Detect which cell encompasses the target text, then output its [x, y] center coordinate. 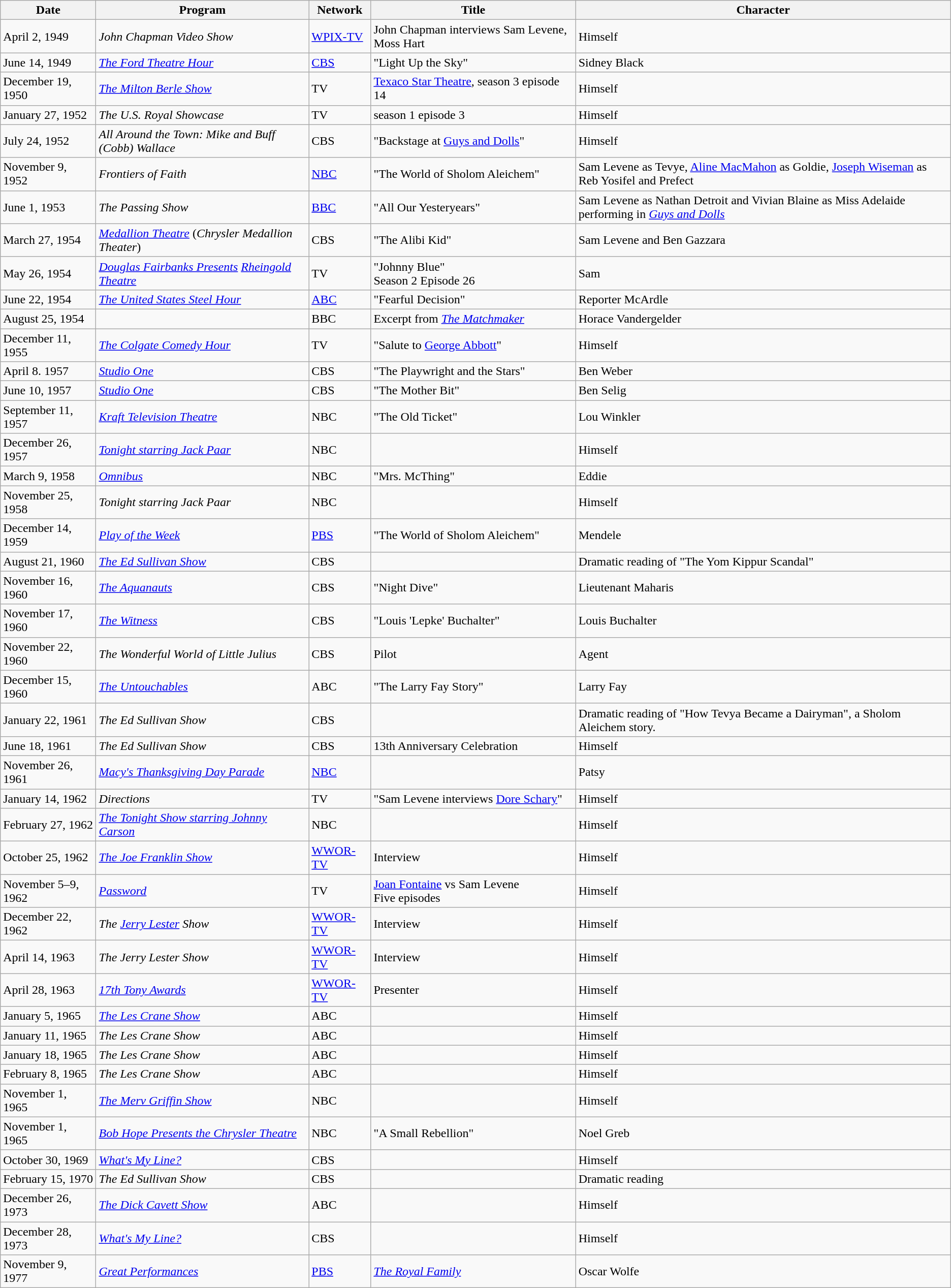
Character [763, 10]
"Light Up the Sky" [473, 62]
"The Old Ticket" [473, 417]
"Salute to George Abbott" [473, 344]
The Untouchables [202, 687]
WPIX-TV [340, 37]
April 14, 1963 [48, 957]
Noel Greb [763, 1133]
Sam Levene as Tevye, Aline MacMahon as Goldie, Joseph Wiseman as Reb Yosifel and Prefect [763, 174]
Medallion Theatre (Chrysler Medallion Theater) [202, 240]
The Dick Cavett Show [202, 1205]
November 17, 1960 [48, 621]
Title [473, 10]
John Chapman Video Show [202, 37]
Lieutenant Maharis [763, 587]
Play of the Week [202, 536]
Patsy [763, 772]
October 30, 1969 [48, 1159]
Sam Levene and Ben Gazzara [763, 240]
Network [340, 10]
Louis Buchalter [763, 621]
All Around the Town: Mike and Buff (Cobb) Wallace [202, 141]
November 5–9, 1962 [48, 891]
Sam Levene as Nathan Detroit and Vivian Blaine as Miss Adelaide performing in Guys and Dolls [763, 207]
Douglas Fairbanks Presents Rheingold Theatre [202, 273]
December 22, 1962 [48, 924]
July 24, 1952 [48, 141]
June 14, 1949 [48, 62]
"All Our Yesteryears" [473, 207]
January 5, 1965 [48, 1016]
Larry Fay [763, 687]
Password [202, 891]
"Fearful Decision" [473, 299]
The U.S. Royal Showcase [202, 115]
April 28, 1963 [48, 990]
Dramatic reading [763, 1179]
October 25, 1962 [48, 858]
Texaco Star Theatre, season 3 episode 14 [473, 88]
November 22, 1960 [48, 653]
"Mrs. McThing" [473, 476]
The Merv Griffin Show [202, 1101]
Lou Winkler [763, 417]
17th Tony Awards [202, 990]
December 28, 1973 [48, 1238]
Dramatic reading of "How Tevya Became a Dairyman", a Sholom Aleichem story. [763, 719]
November 9, 1952 [48, 174]
September 11, 1957 [48, 417]
November 25, 1958 [48, 502]
Agent [763, 653]
April 8. 1957 [48, 371]
Bob Hope Presents the Chrysler Theatre [202, 1133]
February 27, 1962 [48, 825]
The Milton Berle Show [202, 88]
"Sam Levene interviews Dore Schary" [473, 798]
Eddie [763, 476]
Frontiers of Faith [202, 174]
The United States Steel Hour [202, 299]
April 2, 1949 [48, 37]
John Chapman interviews Sam Levene, Moss Hart [473, 37]
"The Alibi Kid" [473, 240]
Oscar Wolfe [763, 1271]
"Backstage at Guys and Dolls" [473, 141]
Ben Weber [763, 371]
Omnibus [202, 476]
"Louis 'Lepke' Buchalter" [473, 621]
November 9, 1977 [48, 1271]
June 1, 1953 [48, 207]
June 18, 1961 [48, 746]
Dramatic reading of "The Yom Kippur Scandal" [763, 561]
Sidney Black [763, 62]
The Aquanauts [202, 587]
January 11, 1965 [48, 1035]
Excerpt from The Matchmaker [473, 319]
"The Larry Fay Story" [473, 687]
January 14, 1962 [48, 798]
December 14, 1959 [48, 536]
Directions [202, 798]
Program [202, 10]
The Colgate Comedy Hour [202, 344]
The Wonderful World of Little Julius [202, 653]
August 25, 1954 [48, 319]
Macy's Thanksgiving Day Parade [202, 772]
Reporter McArdle [763, 299]
Date [48, 10]
Pilot [473, 653]
"A Small Rebellion" [473, 1133]
"Night Dive" [473, 587]
January 18, 1965 [48, 1055]
The Witness [202, 621]
The Passing Show [202, 207]
March 9, 1958 [48, 476]
13th Anniversary Celebration [473, 746]
November 16, 1960 [48, 587]
November 26, 1961 [48, 772]
Kraft Television Theatre [202, 417]
March 27, 1954 [48, 240]
December 26, 1957 [48, 450]
February 15, 1970 [48, 1179]
January 27, 1952 [48, 115]
December 15, 1960 [48, 687]
Mendele [763, 536]
June 22, 1954 [48, 299]
Presenter [473, 990]
The Joe Franklin Show [202, 858]
The Tonight Show starring Johnny Carson [202, 825]
The Royal Family [473, 1271]
June 10, 1957 [48, 391]
Sam [763, 273]
Great Performances [202, 1271]
Joan Fontaine vs Sam Levene Five episodes [473, 891]
"The Playwright and the Stars" [473, 371]
"Johnny Blue" Season 2 Episode 26 [473, 273]
Ben Selig [763, 391]
December 26, 1973 [48, 1205]
January 22, 1961 [48, 719]
December 19, 1950 [48, 88]
May 26, 1954 [48, 273]
Horace Vandergelder [763, 319]
season 1 episode 3 [473, 115]
February 8, 1965 [48, 1074]
"The Mother Bit" [473, 391]
December 11, 1955 [48, 344]
August 21, 1960 [48, 561]
The Ford Theatre Hour [202, 62]
